Provide the (X, Y) coordinate of the cell's center where the given text is located.  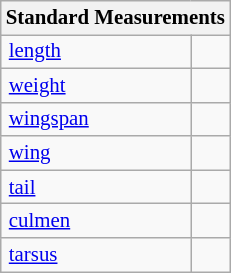
length (96, 51)
tarsus (96, 255)
Standard Measurements (116, 18)
tail (96, 187)
wingspan (96, 119)
culmen (96, 221)
weight (96, 85)
wing (96, 153)
